Provide the [X, Y] coordinate of the cell's center where the given text is located.  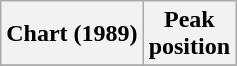
Peak position [189, 34]
Chart (1989) [72, 34]
